Provide the [X, Y] coordinate of the cell's center where the given text is located.  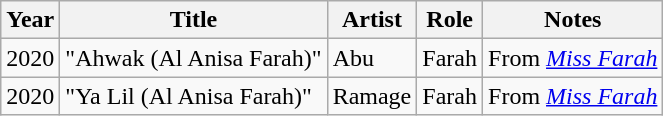
Role [450, 20]
Artist [372, 20]
"Ya Lil (Al Anisa Farah)" [194, 96]
"Ahwak (Al Anisa Farah)" [194, 58]
Title [194, 20]
Ramage [372, 96]
Notes [573, 20]
Abu [372, 58]
Year [30, 20]
